Identify which cell holds the provided text, then report its [X, Y] central coordinate. 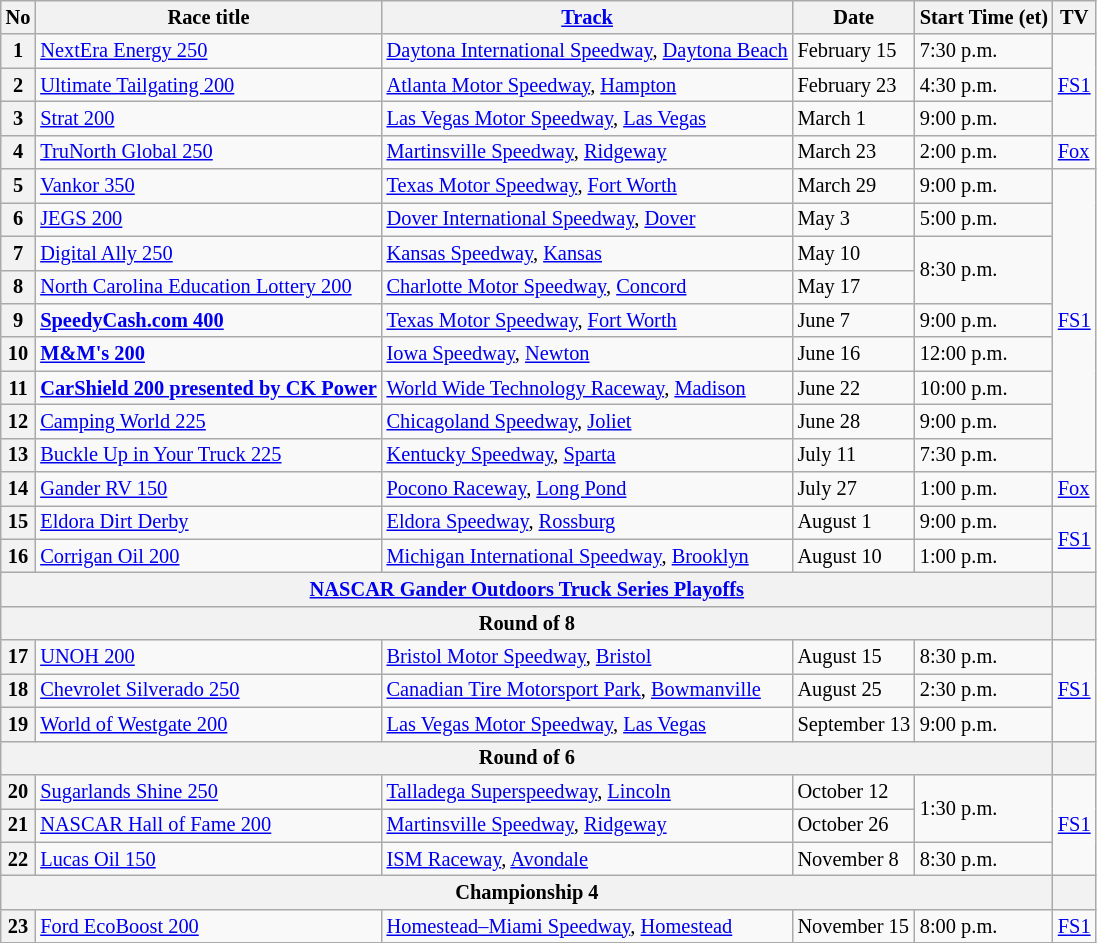
M&M's 200 [208, 354]
March 23 [854, 152]
Lucas Oil 150 [208, 859]
Kansas Speedway, Kansas [588, 253]
Eldora Dirt Derby [208, 522]
23 [18, 926]
No [18, 17]
Pocono Raceway, Long Pond [588, 489]
Charlotte Motor Speedway, Concord [588, 287]
8:00 p.m. [984, 926]
17 [18, 657]
Date [854, 17]
SpeedyCash.com 400 [208, 320]
May 10 [854, 253]
Buckle Up in Your Truck 225 [208, 455]
12 [18, 421]
Round of 8 [527, 623]
7 [18, 253]
2 [18, 85]
Sugarlands Shine 250 [208, 791]
14 [18, 489]
3 [18, 118]
November 8 [854, 859]
5:00 p.m. [984, 219]
JEGS 200 [208, 219]
June 16 [854, 354]
March 1 [854, 118]
5 [18, 186]
Talladega Superspeedway, Lincoln [588, 791]
20 [18, 791]
July 11 [854, 455]
16 [18, 556]
10 [18, 354]
NextEra Energy 250 [208, 51]
Strat 200 [208, 118]
1 [18, 51]
May 17 [854, 287]
February 15 [854, 51]
World Wide Technology Raceway, Madison [588, 388]
22 [18, 859]
Ford EcoBoost 200 [208, 926]
Bristol Motor Speedway, Bristol [588, 657]
Round of 6 [527, 758]
21 [18, 825]
Chicagoland Speedway, Joliet [588, 421]
August 25 [854, 690]
Digital Ally 250 [208, 253]
6 [18, 219]
ISM Raceway, Avondale [588, 859]
Ultimate Tailgating 200 [208, 85]
August 10 [854, 556]
4 [18, 152]
UNOH 200 [208, 657]
Michigan International Speedway, Brooklyn [588, 556]
Track [588, 17]
Homestead–Miami Speedway, Homestead [588, 926]
August 15 [854, 657]
Championship 4 [527, 892]
Vankor 350 [208, 186]
12:00 p.m. [984, 354]
North Carolina Education Lottery 200 [208, 287]
TV [1074, 17]
18 [18, 690]
15 [18, 522]
October 26 [854, 825]
February 23 [854, 85]
11 [18, 388]
June 7 [854, 320]
Eldora Speedway, Rossburg [588, 522]
10:00 p.m. [984, 388]
TruNorth Global 250 [208, 152]
August 1 [854, 522]
NASCAR Gander Outdoors Truck Series Playoffs [527, 589]
World of Westgate 200 [208, 724]
Iowa Speedway, Newton [588, 354]
Corrigan Oil 200 [208, 556]
19 [18, 724]
Race title [208, 17]
CarShield 200 presented by CK Power [208, 388]
1:30 p.m. [984, 808]
July 27 [854, 489]
2:00 p.m. [984, 152]
May 3 [854, 219]
4:30 p.m. [984, 85]
9 [18, 320]
13 [18, 455]
Start Time (et) [984, 17]
September 13 [854, 724]
Canadian Tire Motorsport Park, Bowmanville [588, 690]
October 12 [854, 791]
Gander RV 150 [208, 489]
March 29 [854, 186]
Atlanta Motor Speedway, Hampton [588, 85]
Daytona International Speedway, Daytona Beach [588, 51]
Camping World 225 [208, 421]
2:30 p.m. [984, 690]
June 28 [854, 421]
Dover International Speedway, Dover [588, 219]
NASCAR Hall of Fame 200 [208, 825]
November 15 [854, 926]
8 [18, 287]
June 22 [854, 388]
Chevrolet Silverado 250 [208, 690]
Kentucky Speedway, Sparta [588, 455]
